Return (X, Y) of the center of cell containing provided text 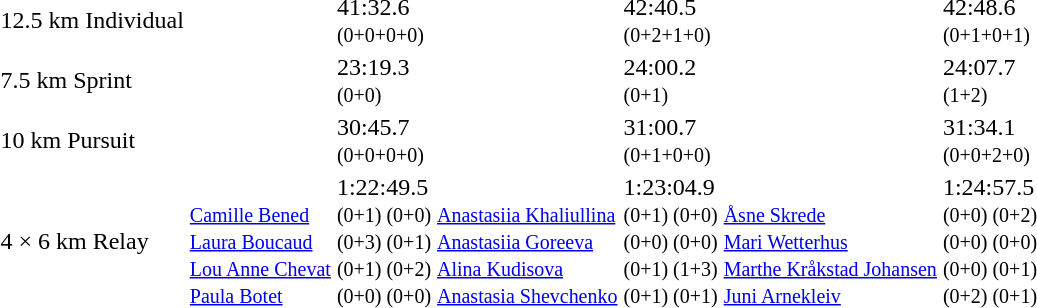
31:00.7(0+1+0+0) (670, 140)
30:45.7(0+0+0+0) (384, 140)
24:00.2(0+1) (670, 80)
23:19.3(0+0) (384, 80)
